Provide the (x, y) coordinate of the cell's center where the given text is located.  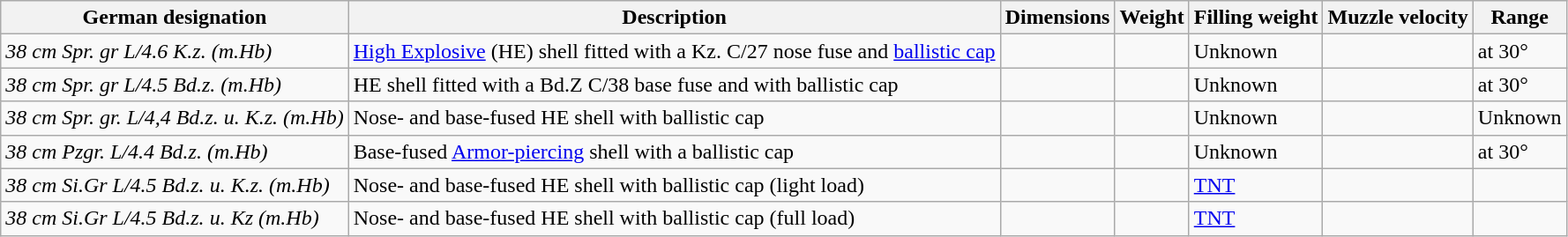
Muzzle velocity (1398, 18)
38 cm Spr. gr L/4.5 Bd.z. (m.Hb) (175, 85)
Nose- and base-fused HE shell with ballistic cap (674, 118)
38 cm Si.Gr L/4.5 Bd.z. u. K.z. (m.Hb) (175, 185)
HE shell fitted with a Bd.Z C/38 base fuse and with ballistic cap (674, 85)
German designation (175, 18)
Filling weight (1256, 18)
Dimensions (1057, 18)
Nose- and base-fused HE shell with ballistic cap (light load) (674, 185)
High Explosive (HE) shell fitted with a Kz. C/27 nose fuse and ballistic cap (674, 51)
Nose- and base-fused HE shell with ballistic cap (full load) (674, 218)
38 cm Pzgr. L/4.4 Bd.z. (m.Hb) (175, 152)
Range (1519, 18)
38 cm Spr. gr L/4.6 K.z. (m.Hb) (175, 51)
Description (674, 18)
38 cm Si.Gr L/4.5 Bd.z. u. Kz (m.Hb) (175, 218)
Weight (1152, 18)
Base-fused Armor-piercing shell with a ballistic cap (674, 152)
38 cm Spr. gr. L/4,4 Bd.z. u. K.z. (m.Hb) (175, 118)
